Return [X, Y] of the center of cell containing provided text 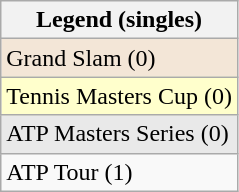
Tennis Masters Cup (0) [120, 96]
Grand Slam (0) [120, 58]
Legend (singles) [120, 20]
ATP Tour (1) [120, 172]
ATP Masters Series (0) [120, 134]
